Identify which cell holds the provided text, then report its (X, Y) central coordinate. 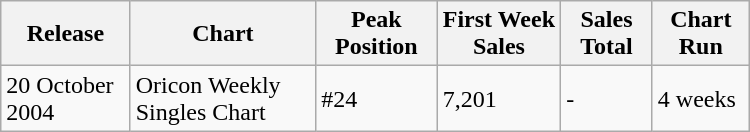
4 weeks (700, 98)
#24 (376, 98)
7,201 (499, 98)
First Week Sales (499, 34)
- (607, 98)
Release (66, 34)
Peak Position (376, 34)
Chart (223, 34)
Oricon Weekly Singles Chart (223, 98)
Chart Run (700, 34)
Sales Total (607, 34)
20 October 2004 (66, 98)
